Capture the cell that displays the provided text and extract its [x, y] central coordinate. 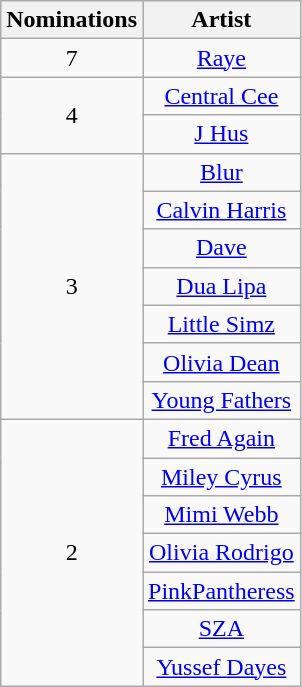
Mimi Webb [221, 515]
SZA [221, 629]
Central Cee [221, 96]
Raye [221, 58]
3 [72, 286]
4 [72, 115]
Olivia Dean [221, 362]
Artist [221, 20]
7 [72, 58]
Yussef Dayes [221, 667]
Blur [221, 172]
PinkPantheress [221, 591]
Little Simz [221, 324]
Miley Cyrus [221, 477]
Olivia Rodrigo [221, 553]
Nominations [72, 20]
Fred Again [221, 438]
Calvin Harris [221, 210]
J Hus [221, 134]
Dua Lipa [221, 286]
2 [72, 552]
Dave [221, 248]
Young Fathers [221, 400]
